Determine the [x, y] coordinate at the center of the cell enclosing the given text.  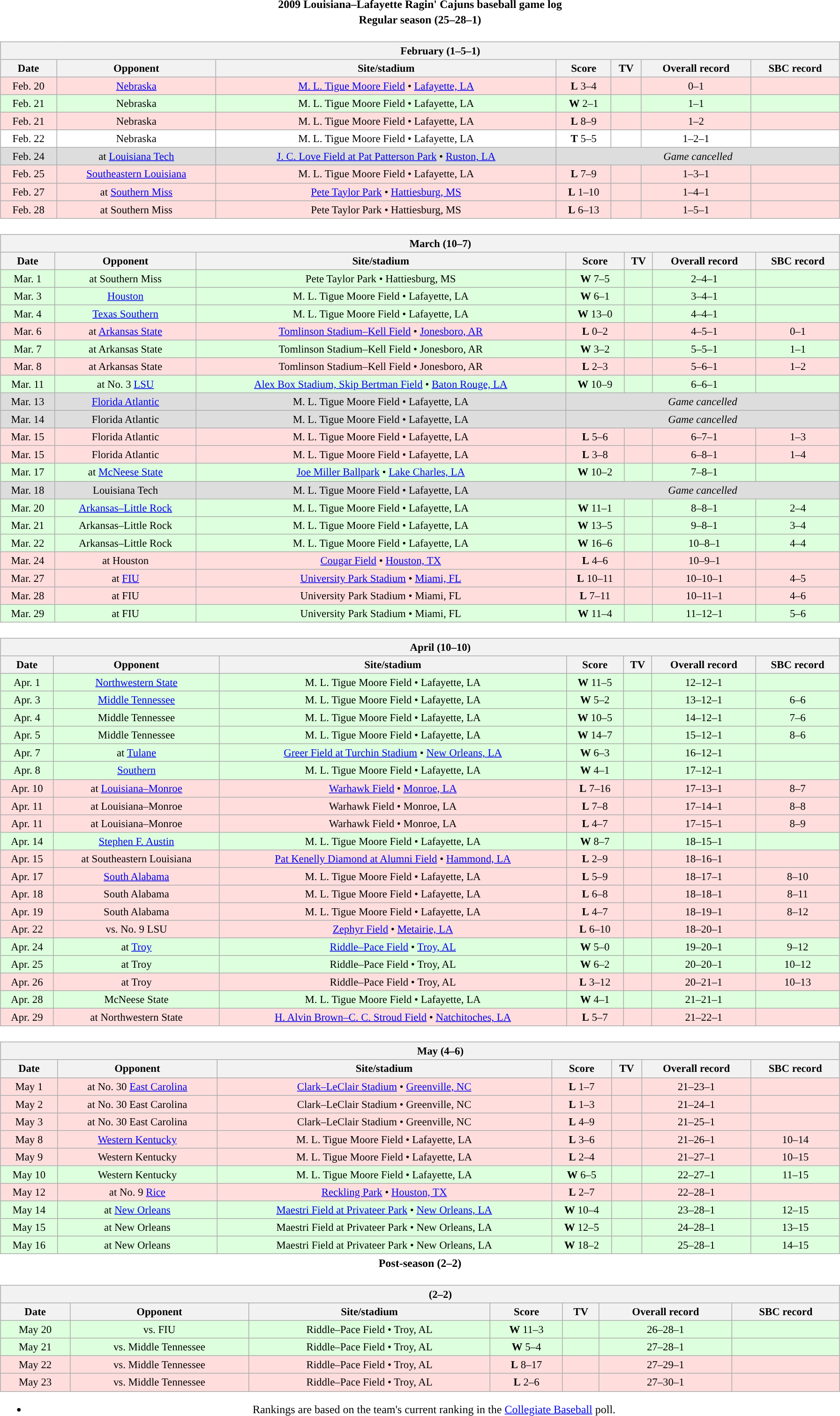
L 3–4 [584, 86]
2–4 [798, 508]
May 1 [29, 1086]
W 11–4 [595, 613]
L 4–6 [595, 560]
10–8–1 [704, 543]
Apr. 24 [27, 947]
(2–2) [420, 1294]
17–15–1 [704, 823]
L 5–9 [595, 876]
1–5–1 [696, 210]
10–12 [798, 964]
W 5–0 [595, 947]
18–18–1 [704, 894]
Mar. 29 [28, 613]
13–15 [795, 1228]
18–16–1 [704, 859]
Mar. 18 [28, 490]
T 5–5 [584, 139]
Louisiana Tech [126, 490]
vs. FIU [159, 1330]
L 3–6 [582, 1139]
21–26–1 [697, 1139]
Houston [126, 296]
W 13–5 [595, 525]
W 13–0 [595, 314]
W 6–3 [595, 753]
17–13–1 [704, 788]
Apr. 4 [27, 718]
23–28–1 [697, 1210]
8–6 [798, 735]
Apr. 15 [27, 859]
21–23–1 [697, 1086]
Mar. 28 [28, 596]
1–3–1 [696, 174]
L 1–10 [584, 192]
W 5–2 [595, 700]
at Tulane [136, 753]
Apr. 14 [27, 841]
Pat Kenelly Diamond at Alumni Field • Hammond, LA [393, 859]
Mar. 22 [28, 543]
February (1–5–1) [420, 51]
Apr. 1 [27, 682]
Mar. 13 [28, 402]
W 5–4 [526, 1347]
at No. 9 Rice [137, 1192]
21–22–1 [704, 1017]
11–15 [795, 1175]
5–6–1 [704, 367]
W 18–2 [582, 1245]
10–13 [798, 982]
9–12 [798, 947]
L 1–7 [582, 1086]
L 7–9 [584, 174]
20–21–1 [704, 982]
21–27–1 [697, 1157]
Alex Box Stadium, Skip Bertman Field • Baton Rouge, LA [381, 384]
Mar. 14 [28, 420]
May 12 [29, 1192]
Mar. 20 [28, 508]
L 2–9 [595, 859]
W 12–5 [582, 1228]
10–10–1 [704, 578]
17–12–1 [704, 770]
8–8–1 [704, 508]
J. C. Love Field at Pat Patterson Park • Ruston, LA [386, 157]
Apr. 3 [27, 700]
17–14–1 [704, 806]
Southeastern Louisiana [136, 174]
W 2–1 [584, 104]
L 2–6 [526, 1382]
18–20–1 [704, 929]
L 5–7 [595, 1017]
W 3–2 [595, 349]
Mar. 27 [28, 578]
Apr. 8 [27, 770]
4–5 [798, 578]
W 6–5 [582, 1175]
Mar. 6 [28, 331]
W 10–2 [595, 472]
May 2 [29, 1104]
4–6 [798, 596]
W 6–2 [595, 964]
at Southeastern Louisiana [136, 859]
L 3–8 [595, 455]
W 10–4 [582, 1210]
Mar. 3 [28, 296]
May 23 [36, 1382]
15–12–1 [704, 735]
Apr. 29 [27, 1017]
May 3 [29, 1122]
Apr. 22 [27, 929]
May 21 [36, 1347]
Feb. 25 [29, 174]
May 20 [36, 1330]
18–19–1 [704, 911]
Northwestern State [136, 682]
Mar. 17 [28, 472]
21–25–1 [697, 1122]
10–11–1 [704, 596]
8–9 [798, 823]
Mar. 8 [28, 367]
Joe Miller Ballpark • Lake Charles, LA [381, 472]
May 10 [29, 1175]
7–8–1 [704, 472]
L 6–8 [595, 894]
W 10–5 [595, 718]
W 6–1 [595, 296]
1–3 [798, 437]
L 1–3 [582, 1104]
4–5–1 [704, 331]
14–12–1 [704, 718]
Apr. 7 [27, 753]
7–6 [798, 718]
Apr. 18 [27, 894]
Stephen F. Austin [136, 841]
L 2–4 [582, 1157]
25–28–1 [697, 1245]
Feb. 20 [29, 86]
May 9 [29, 1157]
Apr. 19 [27, 911]
22–28–1 [697, 1192]
L 7–11 [595, 596]
L 4–9 [582, 1122]
L 5–6 [595, 437]
L 7–16 [595, 788]
W 11–3 [526, 1330]
22–27–1 [697, 1175]
21–24–1 [697, 1104]
L 8–9 [584, 121]
18–15–1 [704, 841]
at Northwestern State [136, 1017]
L 8–17 [526, 1365]
9–8–1 [704, 525]
Mar. 24 [28, 560]
6–6 [798, 700]
1–4–1 [696, 192]
26–28–1 [666, 1330]
May (4–6) [420, 1051]
at McNeese State [126, 472]
May 16 [29, 1245]
6–6–1 [704, 384]
May 22 [36, 1365]
27–30–1 [666, 1382]
Mar. 11 [28, 384]
Feb. 27 [29, 192]
W 7–5 [595, 279]
12–12–1 [704, 682]
L 2–3 [595, 367]
Greer Field at Turchin Stadium • New Orleans, LA [393, 753]
McNeese State [136, 1000]
Apr. 10 [27, 788]
Reckling Park • Houston, TX [384, 1192]
20–20–1 [704, 964]
10–15 [795, 1157]
5–5–1 [704, 349]
March (10–7) [420, 243]
at Louisiana Tech [136, 157]
Apr. 28 [27, 1000]
Feb. 24 [29, 157]
W 16–6 [595, 543]
3–4 [798, 525]
Feb. 28 [29, 210]
2–4–1 [704, 279]
13–12–1 [704, 700]
Mar. 1 [28, 279]
L 3–12 [595, 982]
W 10–9 [595, 384]
vs. No. 9 LSU [136, 929]
at Houston [126, 560]
1–4 [798, 455]
Mar. 4 [28, 314]
Southern [136, 770]
4–4–1 [704, 314]
24–28–1 [697, 1228]
W 11–5 [595, 682]
Cougar Field • Houston, TX [381, 560]
L 6–13 [584, 210]
5–6 [798, 613]
May 14 [29, 1210]
6–8–1 [704, 455]
12–15 [795, 1210]
18–17–1 [704, 876]
at No. 3 LSU [126, 384]
1–2–1 [696, 139]
W 8–7 [595, 841]
H. Alvin Brown–C. C. Stroud Field • Natchitoches, LA [393, 1017]
14–15 [795, 1245]
10–9–1 [704, 560]
W 14–7 [595, 735]
Zephyr Field • Metairie, LA [393, 929]
Apr. 26 [27, 982]
Apr. 25 [27, 964]
27–29–1 [666, 1365]
L 2–7 [582, 1192]
6–7–1 [704, 437]
8–10 [798, 876]
L 10–11 [595, 578]
3–4–1 [704, 296]
L 7–8 [595, 806]
L 0–2 [595, 331]
April (10–10) [420, 647]
Apr. 5 [27, 735]
May 15 [29, 1228]
27–28–1 [666, 1347]
Texas Southern [126, 314]
Mar. 7 [28, 349]
19–20–1 [704, 947]
Apr. 17 [27, 876]
May 8 [29, 1139]
8–7 [798, 788]
21–21–1 [704, 1000]
Mar. 21 [28, 525]
16–12–1 [704, 753]
11–12–1 [704, 613]
8–12 [798, 911]
8–8 [798, 806]
10–14 [795, 1139]
4–4 [798, 543]
8–11 [798, 894]
W 11–1 [595, 508]
L 6–10 [595, 929]
Feb. 22 [29, 139]
